Search for the cell housing the specified text and yield its (x, y) center coordinate. 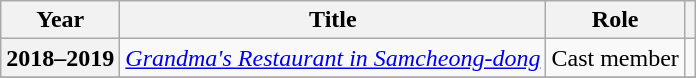
2018–2019 (60, 58)
Cast member (615, 58)
Grandma's Restaurant in Samcheong-dong (333, 58)
Year (60, 20)
Role (615, 20)
Title (333, 20)
